Determine the (x, y) coordinate at the center of the cell enclosing the given text.  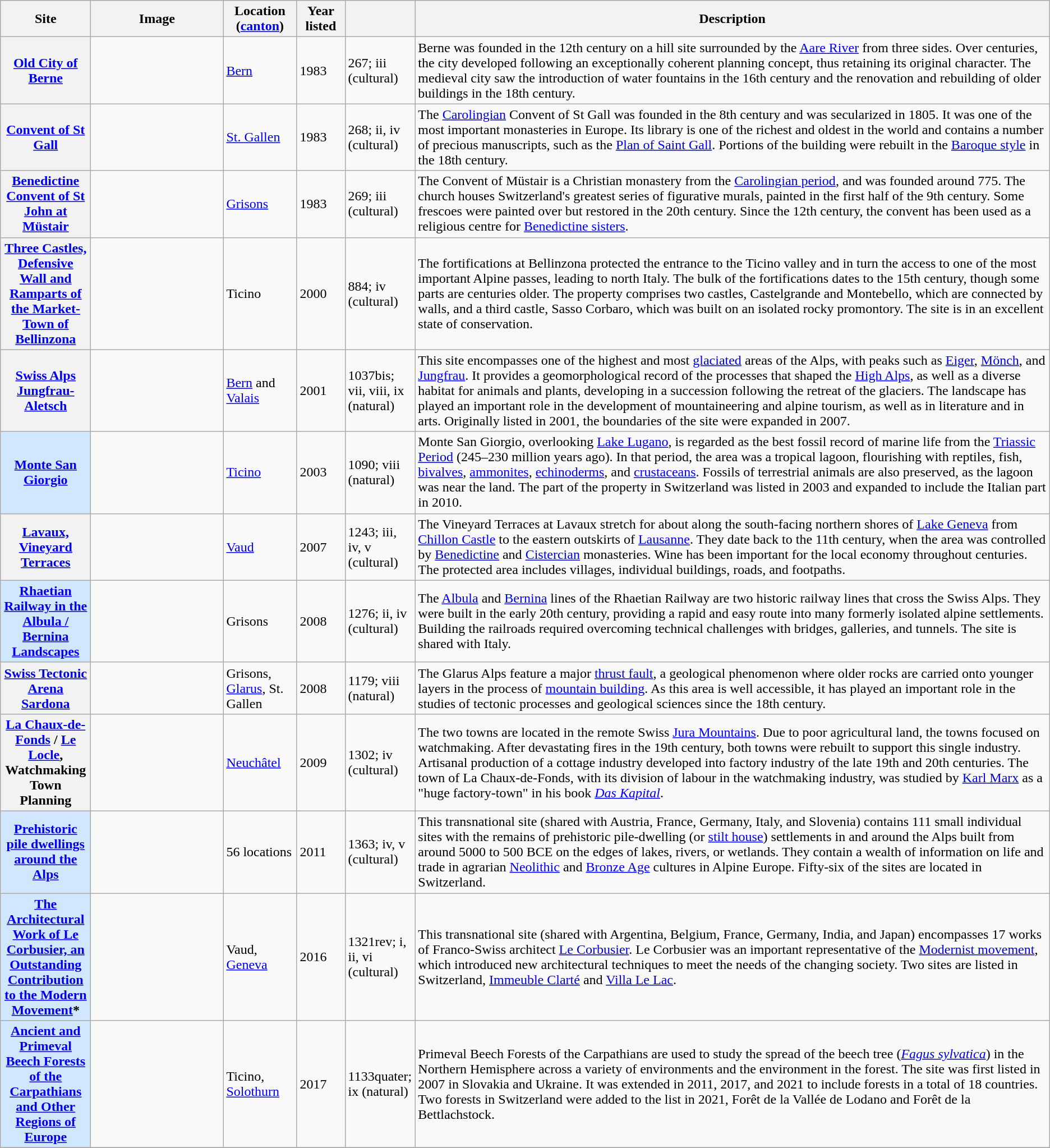
2003 (321, 472)
Swiss Alps Jungfrau-Aletsch (46, 391)
Description (733, 19)
Vaud, Geneva (260, 957)
1321rev; i, ii, vi (cultural) (380, 957)
267; iii (cultural) (380, 71)
Bern (260, 71)
884; iv (cultural) (380, 293)
1090; viii (natural) (380, 472)
1276; ii, iv (cultural) (380, 621)
2007 (321, 547)
Year listed (321, 19)
Three Castles, Defensive Wall and Ramparts of the Market-Town of Bellinzona (46, 293)
Old City of Berne (46, 71)
1363; iv, v (cultural) (380, 852)
2000 (321, 293)
Ticino, Solothurn (260, 1084)
2016 (321, 957)
Swiss Tectonic Arena Sardona (46, 688)
Vaud (260, 547)
Site (46, 19)
La Chaux-de-Fonds / Le Locle, Watchmaking Town Planning (46, 762)
1302; iv (cultural) (380, 762)
1037bis; vii, viii, ix (natural) (380, 391)
Prehistoric pile dwellings around the Alps (46, 852)
1243; iii, iv, v (cultural) (380, 547)
Rhaetian Railway in the Albula / Bernina Landscapes (46, 621)
The Architectural Work of Le Corbusier, an Outstanding Contribution to the Modern Movement* (46, 957)
2017 (321, 1084)
56 locations (260, 852)
268; ii, iv (cultural) (380, 137)
Ancient and Primeval Beech Forests of the Carpathians and Other Regions of Europe (46, 1084)
St. Gallen (260, 137)
2009 (321, 762)
Monte San Giorgio (46, 472)
Benedictine Convent of St John at Müstair (46, 204)
1179; viii (natural) (380, 688)
1133quater; ix (natural) (380, 1084)
Grisons, Glarus, St. Gallen (260, 688)
Convent of St Gall (46, 137)
269; iii (cultural) (380, 204)
2001 (321, 391)
Image (157, 19)
2011 (321, 852)
Neuchâtel (260, 762)
Lavaux, Vineyard Terraces (46, 547)
Location (canton) (260, 19)
Bern and Valais (260, 391)
